Detect which cell encompasses the target text, then output its (x, y) center coordinate. 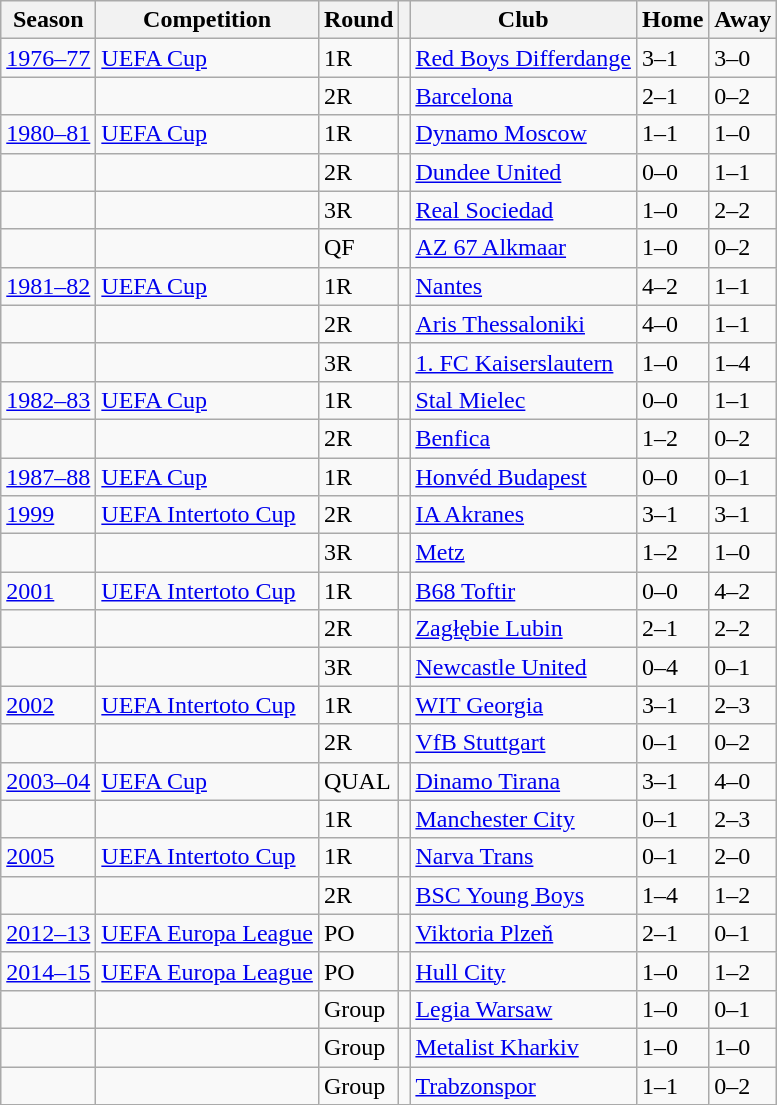
Zagłębie Lubin (524, 629)
Honvéd Budapest (524, 477)
Viktoria Plzeň (524, 933)
2001 (48, 591)
Dynamo Moscow (524, 134)
Home (672, 20)
QUAL (358, 781)
1. FC Kaiserslautern (524, 362)
2002 (48, 705)
2014–15 (48, 971)
Narva Trans (524, 857)
Newcastle United (524, 667)
Club (524, 20)
Round (358, 20)
3–0 (743, 58)
Aris Thessaloniki (524, 324)
Away (743, 20)
2012–13 (48, 933)
B68 Toftir (524, 591)
Dundee United (524, 172)
Legia Warsaw (524, 1009)
Competition (208, 20)
1980–81 (48, 134)
2–0 (743, 857)
1987–88 (48, 477)
Red Boys Differdange (524, 58)
Season (48, 20)
Benfica (524, 438)
VfB Stuttgart (524, 743)
Manchester City (524, 819)
1981–82 (48, 286)
2005 (48, 857)
BSC Young Boys (524, 895)
WIT Georgia (524, 705)
1999 (48, 515)
Dinamo Tirana (524, 781)
2003–04 (48, 781)
Metalist Kharkiv (524, 1047)
Stal Mielec (524, 400)
1982–83 (48, 400)
0–4 (672, 667)
1976–77 (48, 58)
QF (358, 248)
Trabzonspor (524, 1085)
Metz (524, 553)
Hull City (524, 971)
Nantes (524, 286)
Barcelona (524, 96)
AZ 67 Alkmaar (524, 248)
IA Akranes (524, 515)
Real Sociedad (524, 210)
